Provide the (X, Y) coordinate of the cell's center where the given text is located.  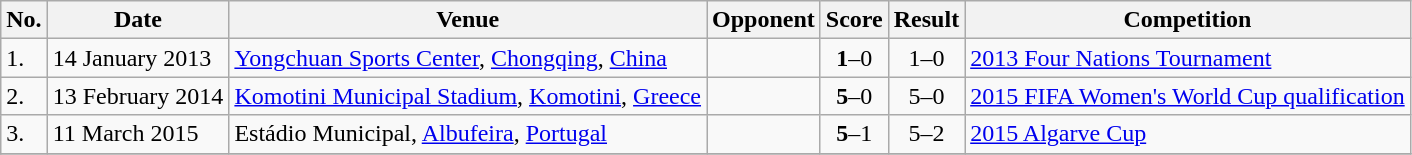
2015 Algarve Cup (1188, 134)
Estádio Municipal, Albufeira, Portugal (468, 134)
14 January 2013 (138, 58)
2015 FIFA Women's World Cup qualification (1188, 96)
5–1 (854, 134)
2013 Four Nations Tournament (1188, 58)
13 February 2014 (138, 96)
No. (24, 20)
Result (926, 20)
5–2 (926, 134)
Opponent (764, 20)
Score (854, 20)
Komotini Municipal Stadium, Komotini, Greece (468, 96)
1. (24, 58)
Date (138, 20)
Yongchuan Sports Center, Chongqing, China (468, 58)
Venue (468, 20)
11 March 2015 (138, 134)
Competition (1188, 20)
2. (24, 96)
3. (24, 134)
